Output the [X, Y] coordinate of the center of the cell containing the given text.  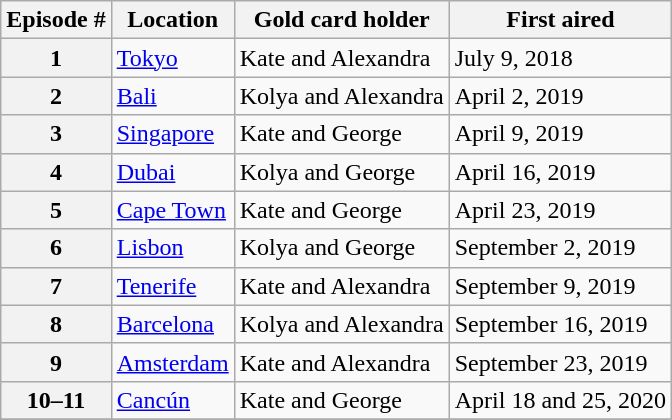
First aired [560, 20]
September 9, 2019 [560, 286]
Episode # [56, 20]
7 [56, 286]
5 [56, 210]
April 2, 2019 [560, 96]
3 [56, 134]
Lisbon [172, 248]
Cancún [172, 400]
Tenerife [172, 286]
Bali [172, 96]
Barcelona [172, 324]
10–11 [56, 400]
2 [56, 96]
1 [56, 58]
9 [56, 362]
September 23, 2019 [560, 362]
Singapore [172, 134]
Location [172, 20]
April 9, 2019 [560, 134]
8 [56, 324]
Tokyo [172, 58]
July 9, 2018 [560, 58]
April 16, 2019 [560, 172]
Amsterdam [172, 362]
Dubai [172, 172]
4 [56, 172]
Cape Town [172, 210]
September 2, 2019 [560, 248]
April 18 and 25, 2020 [560, 400]
April 23, 2019 [560, 210]
6 [56, 248]
September 16, 2019 [560, 324]
Gold card holder [342, 20]
